Identify which cell holds the provided text, then report its [X, Y] central coordinate. 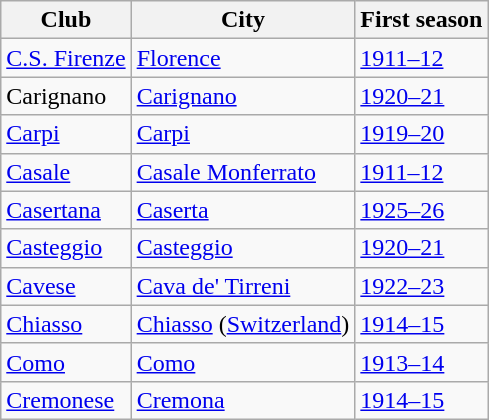
Cavese [66, 286]
First season [422, 20]
Club [66, 20]
Cremonese [66, 400]
Chiasso (Switzerland) [243, 324]
Casertana [66, 210]
Cremona [243, 400]
Florence [243, 58]
1925–26 [422, 210]
1922–23 [422, 286]
Cava de' Tirreni [243, 286]
C.S. Firenze [66, 58]
Casale [66, 172]
City [243, 20]
Casale Monferrato [243, 172]
1919–20 [422, 134]
1913–14 [422, 362]
Chiasso [66, 324]
Caserta [243, 210]
